Return the [X, Y] coordinate for the center point of the cell that contains the specified text.  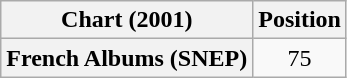
French Albums (SNEP) [127, 58]
Position [300, 20]
Chart (2001) [127, 20]
75 [300, 58]
